Output the (x, y) coordinate of the center of the cell containing the given text.  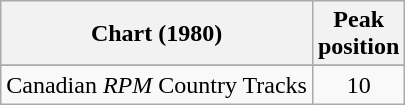
Canadian RPM Country Tracks (157, 85)
10 (358, 85)
Chart (1980) (157, 34)
Peakposition (358, 34)
